From the cell containing the given text, extract its center point as (X, Y) coordinate. 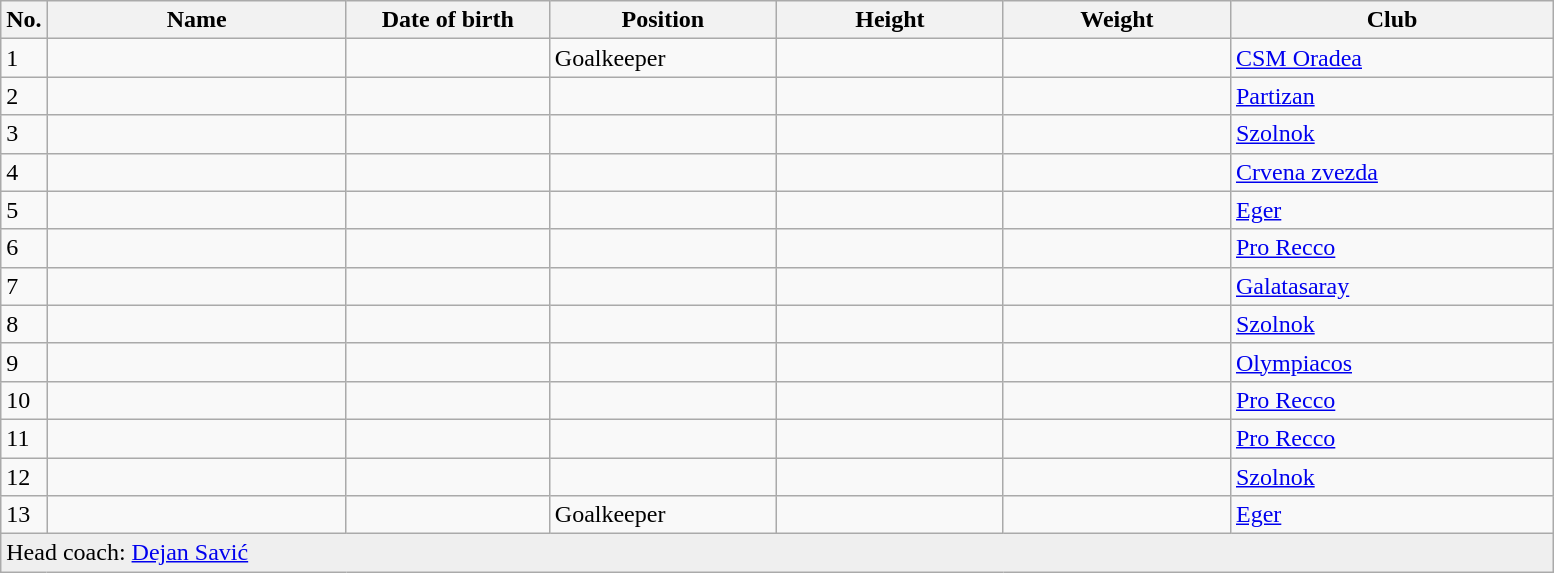
9 (24, 362)
CSM Oradea (1392, 58)
8 (24, 324)
Date of birth (448, 20)
Weight (1116, 20)
Head coach: Dejan Savić (778, 553)
5 (24, 210)
3 (24, 134)
2 (24, 96)
7 (24, 286)
4 (24, 172)
6 (24, 248)
Olympiacos (1392, 362)
Height (890, 20)
Club (1392, 20)
No. (24, 20)
13 (24, 515)
11 (24, 438)
Position (662, 20)
Partizan (1392, 96)
Name (196, 20)
10 (24, 400)
Galatasaray (1392, 286)
Crvena zvezda (1392, 172)
12 (24, 477)
1 (24, 58)
